Output the [X, Y] coordinate of the center of the cell containing the given text.  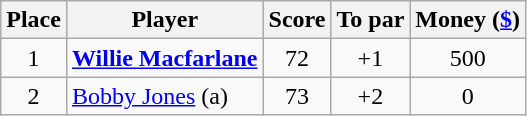
500 [468, 58]
To par [370, 20]
Bobby Jones (a) [164, 96]
1 [34, 58]
+2 [370, 96]
0 [468, 96]
73 [297, 96]
Place [34, 20]
Money ($) [468, 20]
Player [164, 20]
Willie Macfarlane [164, 58]
Score [297, 20]
+1 [370, 58]
72 [297, 58]
2 [34, 96]
